For the text-containing cell, return its midpoint in (x, y) coordinate format. 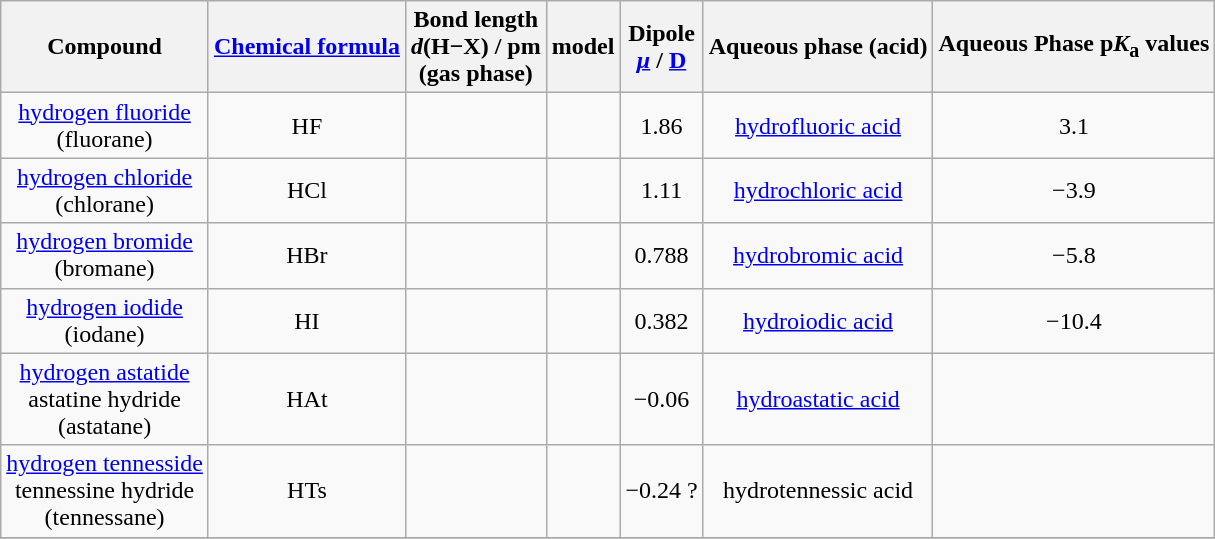
hydrobromic acid (818, 256)
model (583, 47)
hydroastatic acid (818, 399)
Compound (105, 47)
hydrogen astatideastatine hydride(astatane) (105, 399)
HCl (306, 190)
Aqueous Phase pKa values (1074, 47)
hydrogen iodide(iodane) (105, 320)
Dipole μ / D (662, 47)
0.788 (662, 256)
HTs (306, 491)
Chemical formula (306, 47)
HI (306, 320)
1.86 (662, 126)
Aqueous phase (acid) (818, 47)
−5.8 (1074, 256)
hydrogen chloride(chlorane) (105, 190)
−0.06 (662, 399)
−3.9 (1074, 190)
0.382 (662, 320)
−0.24 ? (662, 491)
−10.4 (1074, 320)
hydrotennessic acid (818, 491)
Bond length d(H−X) / pm(gas phase) (476, 47)
HAt (306, 399)
HF (306, 126)
hydrofluoric acid (818, 126)
hydrogen bromide(bromane) (105, 256)
3.1 (1074, 126)
hydrogen tennessidetennessine hydride(tennessane) (105, 491)
hydrogen fluoride(fluorane) (105, 126)
hydrochloric acid (818, 190)
HBr (306, 256)
hydroiodic acid (818, 320)
1.11 (662, 190)
